Locate the cell with the specified text and output its (x, y) center coordinate. 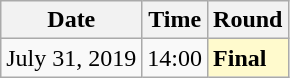
Time (175, 20)
July 31, 2019 (72, 58)
Final (248, 58)
Date (72, 20)
Round (248, 20)
14:00 (175, 58)
